Return the (x, y) coordinate for the center point of the cell that contains the specified text.  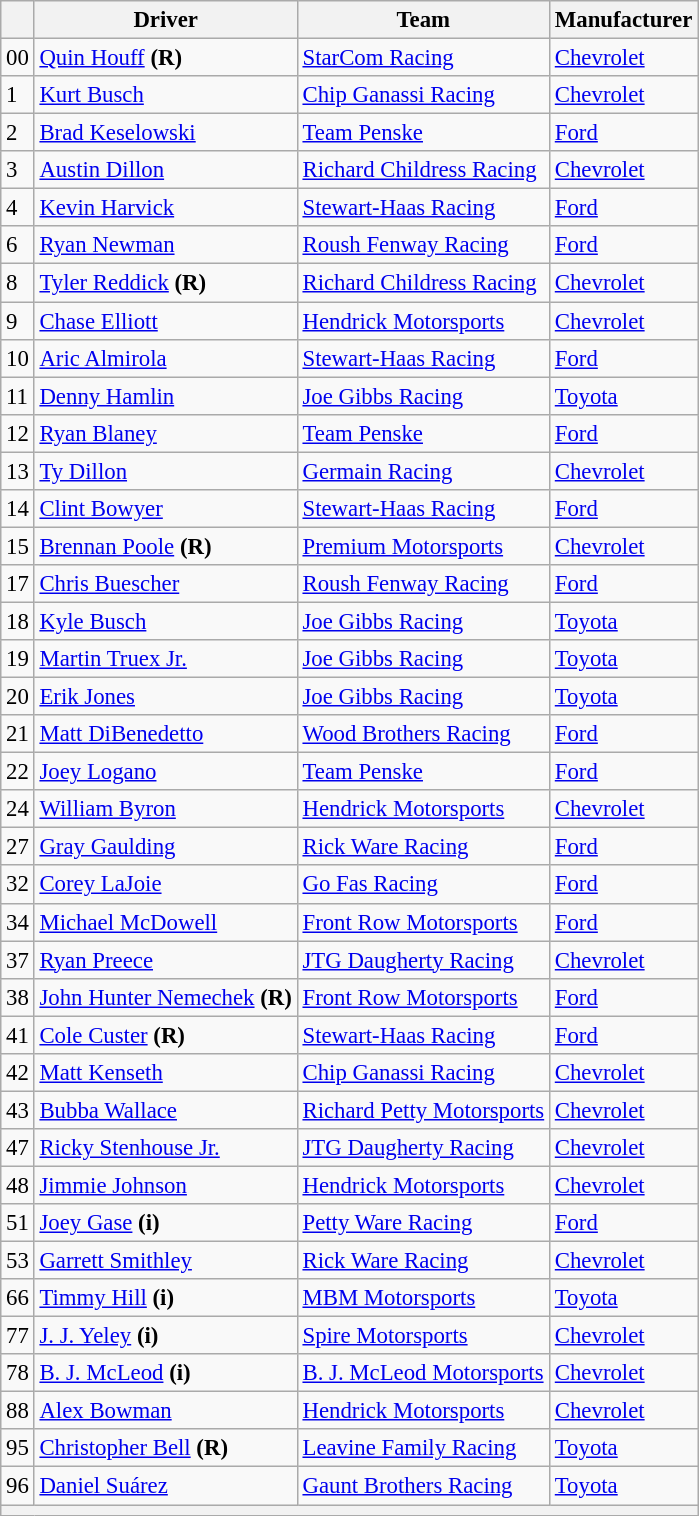
John Hunter Nemechek (R) (166, 997)
48 (18, 1185)
Alex Bowman (166, 1411)
4 (18, 208)
21 (18, 734)
95 (18, 1449)
53 (18, 1261)
Garrett Smithley (166, 1261)
Martin Truex Jr. (166, 659)
41 (18, 1035)
Cole Custer (R) (166, 1035)
1 (18, 95)
Matt DiBenedetto (166, 734)
Gray Gaulding (166, 847)
8 (18, 283)
78 (18, 1373)
6 (18, 245)
11 (18, 396)
Jimmie Johnson (166, 1185)
Ricky Stenhouse Jr. (166, 1148)
Leavine Family Racing (423, 1449)
15 (18, 546)
Daniel Suárez (166, 1486)
Wood Brothers Racing (423, 734)
18 (18, 621)
Driver (166, 20)
Richard Petty Motorsports (423, 1110)
Germain Racing (423, 471)
14 (18, 509)
9 (18, 321)
Kurt Busch (166, 95)
Ryan Blaney (166, 433)
B. J. McLeod Motorsports (423, 1373)
Denny Hamlin (166, 396)
Brennan Poole (R) (166, 546)
Matt Kenseth (166, 1073)
22 (18, 772)
Chris Buescher (166, 584)
2 (18, 133)
Premium Motorsports (423, 546)
Gaunt Brothers Racing (423, 1486)
Spire Motorsports (423, 1336)
Kyle Busch (166, 621)
Erik Jones (166, 697)
Joey Gase (i) (166, 1223)
Timmy Hill (i) (166, 1298)
10 (18, 358)
38 (18, 997)
Michael McDowell (166, 922)
Manufacturer (623, 20)
13 (18, 471)
B. J. McLeod (i) (166, 1373)
Quin Houff (R) (166, 58)
Joey Logano (166, 772)
96 (18, 1486)
3 (18, 170)
Austin Dillon (166, 170)
24 (18, 809)
Bubba Wallace (166, 1110)
StarCom Racing (423, 58)
43 (18, 1110)
00 (18, 58)
77 (18, 1336)
34 (18, 922)
Ty Dillon (166, 471)
Corey LaJoie (166, 885)
Ryan Preece (166, 960)
Kevin Harvick (166, 208)
42 (18, 1073)
47 (18, 1148)
Ryan Newman (166, 245)
William Byron (166, 809)
Christopher Bell (R) (166, 1449)
12 (18, 433)
Chase Elliott (166, 321)
66 (18, 1298)
Petty Ware Racing (423, 1223)
20 (18, 697)
Clint Bowyer (166, 509)
MBM Motorsports (423, 1298)
Go Fas Racing (423, 885)
27 (18, 847)
Team (423, 20)
32 (18, 885)
Brad Keselowski (166, 133)
Aric Almirola (166, 358)
17 (18, 584)
19 (18, 659)
88 (18, 1411)
J. J. Yeley (i) (166, 1336)
Tyler Reddick (R) (166, 283)
37 (18, 960)
51 (18, 1223)
